Find where the given text appears and provide that cell's center as [x, y] coordinate. 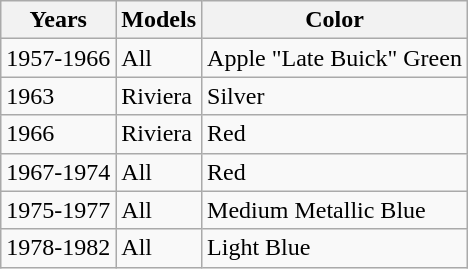
Apple "Late Buick" Green [335, 58]
1957-1966 [58, 58]
1975-1977 [58, 210]
Medium Metallic Blue [335, 210]
Years [58, 20]
1978-1982 [58, 248]
1967-1974 [58, 172]
Color [335, 20]
Silver [335, 96]
1963 [58, 96]
Models [159, 20]
Light Blue [335, 248]
1966 [58, 134]
